Search for the cell housing the specified text and yield its [X, Y] center coordinate. 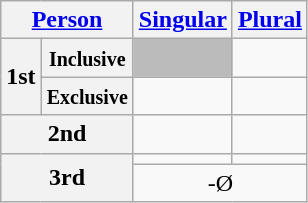
-Ø [220, 183]
Singular [182, 20]
Person [68, 20]
3rd [68, 178]
Plural [270, 20]
1st [21, 77]
2nd [68, 134]
Inclusive [87, 58]
Exclusive [87, 96]
